Return [x, y] of the center of cell containing provided text 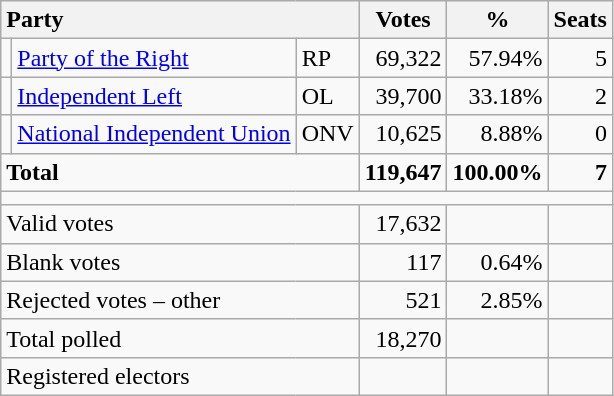
National Independent Union [154, 134]
Rejected votes – other [180, 300]
Seats [580, 20]
39,700 [403, 96]
Valid votes [180, 224]
Registered electors [180, 376]
Blank votes [180, 262]
33.18% [498, 96]
8.88% [498, 134]
0 [580, 134]
OL [328, 96]
17,632 [403, 224]
Votes [403, 20]
10,625 [403, 134]
2 [580, 96]
117 [403, 262]
2.85% [498, 300]
5 [580, 58]
119,647 [403, 172]
Party [180, 20]
521 [403, 300]
Total [180, 172]
69,322 [403, 58]
57.94% [498, 58]
ONV [328, 134]
Total polled [180, 338]
18,270 [403, 338]
Party of the Right [154, 58]
% [498, 20]
RP [328, 58]
100.00% [498, 172]
7 [580, 172]
Independent Left [154, 96]
0.64% [498, 262]
